Output the [X, Y] coordinate of the center of the cell containing the given text.  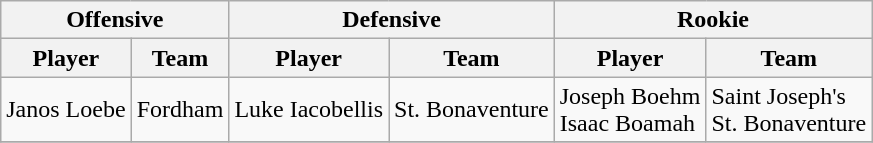
Defensive [392, 20]
St. Bonaventure [472, 110]
Joseph BoehmIsaac Boamah [630, 110]
Janos Loebe [66, 110]
Offensive [115, 20]
Luke Iacobellis [309, 110]
Saint Joseph'sSt. Bonaventure [789, 110]
Fordham [180, 110]
Rookie [712, 20]
